Locate the cell with the specified text and output its [X, Y] center coordinate. 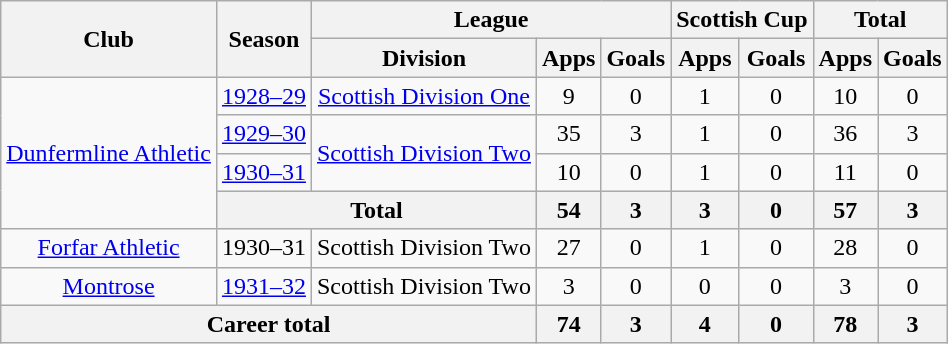
1929–30 [264, 134]
1931–32 [264, 286]
Montrose [109, 286]
Forfar Athletic [109, 248]
Season [264, 39]
57 [845, 210]
4 [705, 324]
74 [568, 324]
Club [109, 39]
9 [568, 96]
Dunfermline Athletic [109, 153]
1928–29 [264, 96]
78 [845, 324]
54 [568, 210]
Scottish Cup [742, 20]
27 [568, 248]
35 [568, 134]
Division [424, 58]
11 [845, 172]
League [490, 20]
Scottish Division One [424, 96]
Career total [269, 324]
28 [845, 248]
36 [845, 134]
